Scan for the cell matching the given text and deliver its (X, Y) coordinate at center. 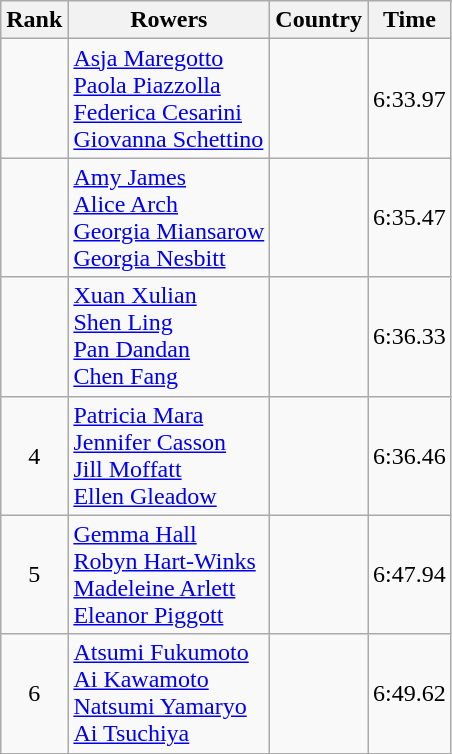
Asja MaregottoPaola PiazzollaFederica CesariniGiovanna Schettino (169, 98)
6:36.33 (410, 336)
Patricia MaraJennifer CassonJill MoffattEllen Gleadow (169, 456)
6:36.46 (410, 456)
6:33.97 (410, 98)
Amy JamesAlice ArchGeorgia MiansarowGeorgia Nesbitt (169, 218)
Rowers (169, 20)
Rank (34, 20)
Time (410, 20)
6:35.47 (410, 218)
Gemma HallRobyn Hart-WinksMadeleine ArlettEleanor Piggott (169, 574)
4 (34, 456)
6 (34, 694)
6:47.94 (410, 574)
Country (319, 20)
6:49.62 (410, 694)
Xuan XulianShen LingPan DandanChen Fang (169, 336)
5 (34, 574)
Atsumi FukumotoAi KawamotoNatsumi YamaryoAi Tsuchiya (169, 694)
